Search for the cell housing the specified text and yield its (x, y) center coordinate. 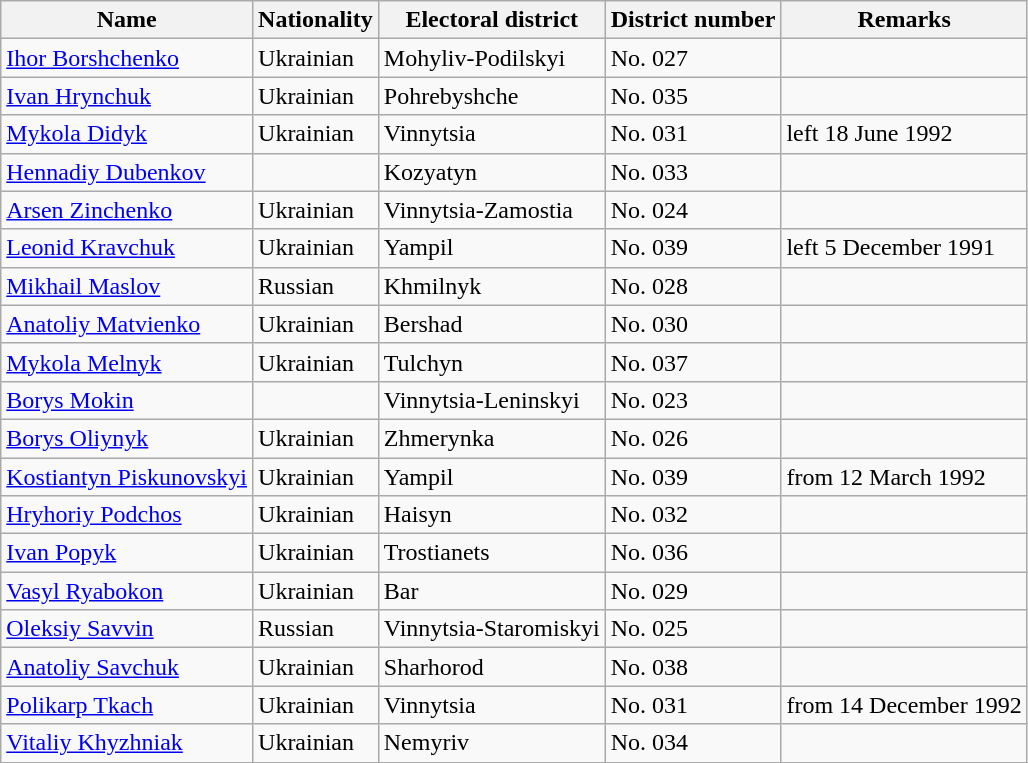
Borys Mokin (127, 400)
No. 029 (693, 591)
Bar (492, 591)
Anatoliy Matvienko (127, 324)
No. 033 (693, 172)
Vasyl Ryabokon (127, 591)
Ihor Borshchenko (127, 58)
Pohrebyshche (492, 96)
No. 036 (693, 553)
Vinnytsia-Staromiskyi (492, 629)
No. 038 (693, 667)
Oleksiy Savvin (127, 629)
No. 030 (693, 324)
Name (127, 20)
Mykola Didyk (127, 134)
left 18 June 1992 (904, 134)
Mohyliv-Podilskyi (492, 58)
Mikhail Maslov (127, 286)
No. 035 (693, 96)
Vinnytsia-Zamostia (492, 210)
Bershad (492, 324)
Khmilnyk (492, 286)
Zhmerynka (492, 438)
Leonid Kravchuk (127, 248)
Sharhorod (492, 667)
Borys Oliynyk (127, 438)
Electoral district (492, 20)
Nemyriv (492, 743)
Tulchyn (492, 362)
Haisyn (492, 515)
Hennadiy Dubenkov (127, 172)
Mykola Melnyk (127, 362)
Remarks (904, 20)
No. 026 (693, 438)
Kostiantyn Piskunovskyi (127, 477)
No. 037 (693, 362)
left 5 December 1991 (904, 248)
Ivan Hrynchuk (127, 96)
Anatoliy Savchuk (127, 667)
Trostianets (492, 553)
No. 034 (693, 743)
Vitaliy Khyzhniak (127, 743)
No. 025 (693, 629)
No. 032 (693, 515)
Ivan Popyk (127, 553)
District number (693, 20)
No. 027 (693, 58)
Nationality (316, 20)
Arsen Zinchenko (127, 210)
No. 023 (693, 400)
Vinnytsia-Leninskyi (492, 400)
Polikarp Tkach (127, 705)
from 12 March 1992 (904, 477)
No. 024 (693, 210)
No. 028 (693, 286)
from 14 December 1992 (904, 705)
Hryhoriy Podchos (127, 515)
Kozyatyn (492, 172)
